Identify which cell holds the provided text, then report its [X, Y] central coordinate. 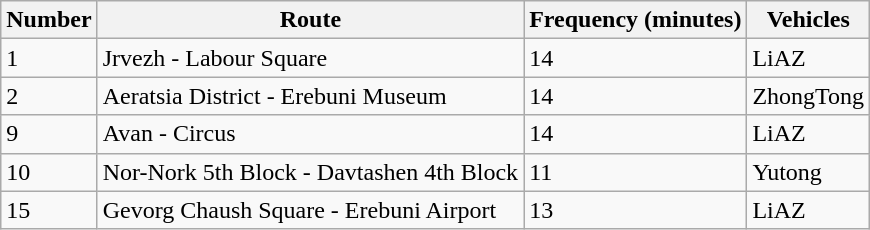
11 [636, 172]
1 [49, 58]
9 [49, 134]
Gevorg Chaush Square - Erebuni Airport [310, 210]
Nor-Nork 5th Block - Davtashen 4th Block [310, 172]
Number [49, 20]
ZhongTong [808, 96]
Yutong [808, 172]
15 [49, 210]
13 [636, 210]
Route [310, 20]
10 [49, 172]
Frequency (minutes) [636, 20]
Jrvezh - Labour Square [310, 58]
2 [49, 96]
Avan - Circus [310, 134]
Aeratsia District - Erebuni Museum [310, 96]
Vehicles [808, 20]
